Scan for the cell matching the given text and deliver its [x, y] coordinate at center. 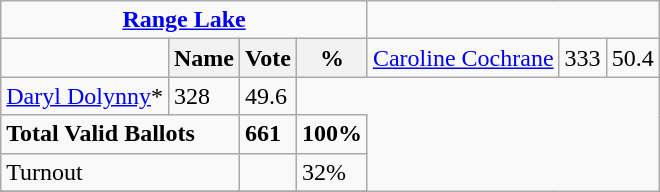
32% [332, 172]
49.6 [268, 96]
Vote [268, 58]
100% [332, 134]
% [332, 58]
333 [582, 58]
50.4 [632, 58]
Turnout [120, 172]
Caroline Cochrane [463, 58]
661 [268, 134]
328 [204, 96]
Total Valid Ballots [120, 134]
Range Lake [184, 20]
Name [204, 58]
Daryl Dolynny* [85, 96]
